Search for the cell housing the specified text and yield its (x, y) center coordinate. 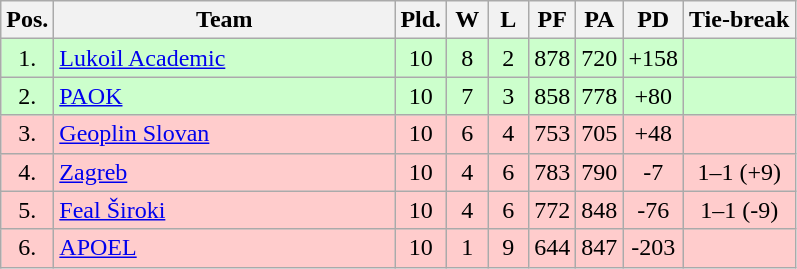
2. (28, 96)
-7 (654, 172)
5. (28, 210)
858 (552, 96)
7 (468, 96)
790 (600, 172)
APOEL (224, 248)
8 (468, 58)
644 (552, 248)
PD (654, 20)
3 (508, 96)
Pos. (28, 20)
720 (600, 58)
2 (508, 58)
6. (28, 248)
+48 (654, 134)
Feal Široki (224, 210)
+80 (654, 96)
PF (552, 20)
1–1 (+9) (739, 172)
Team (224, 20)
783 (552, 172)
772 (552, 210)
PA (600, 20)
848 (600, 210)
Tie-break (739, 20)
Geoplin Slovan (224, 134)
Pld. (421, 20)
705 (600, 134)
753 (552, 134)
878 (552, 58)
9 (508, 248)
1. (28, 58)
1–1 (-9) (739, 210)
PAOK (224, 96)
3. (28, 134)
-203 (654, 248)
L (508, 20)
847 (600, 248)
-76 (654, 210)
W (468, 20)
778 (600, 96)
1 (468, 248)
Lukoil Academic (224, 58)
Zagreb (224, 172)
4. (28, 172)
+158 (654, 58)
